Pinpoint the cell where the given text exists, returning its (x, y) midpoint coordinate. 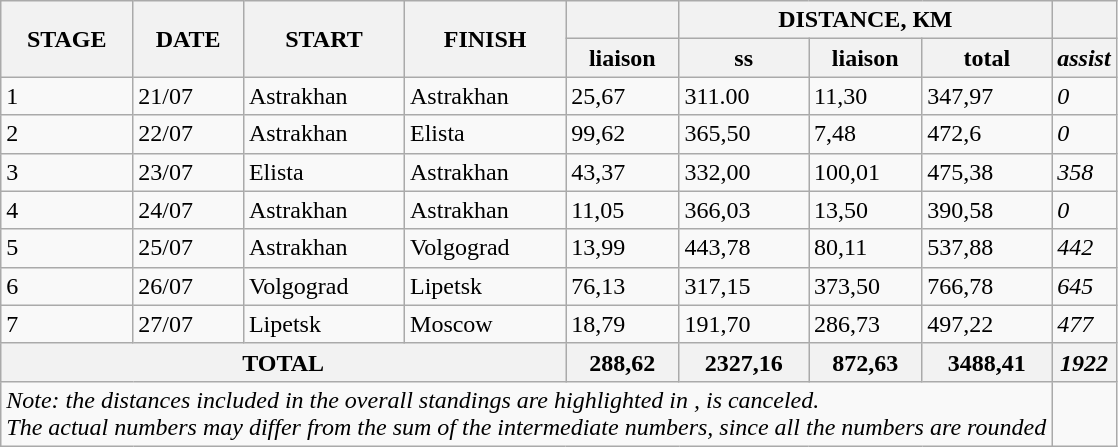
1 (67, 96)
TOTAL (284, 362)
497,22 (987, 324)
DISTANCE, КМ (866, 20)
4 (67, 210)
390,58 (987, 210)
DATE (188, 39)
FINISH (486, 39)
365,50 (744, 134)
2327,16 (744, 362)
total (987, 58)
STAGE (67, 39)
477 (1084, 324)
assist (1084, 58)
5 (67, 248)
472,6 (987, 134)
766,78 (987, 286)
288,62 (622, 362)
13,50 (866, 210)
100,01 (866, 172)
7 (67, 324)
1922 (1084, 362)
347,97 (987, 96)
872,63 (866, 362)
366,03 (744, 210)
311.00 (744, 96)
6 (67, 286)
7,48 (866, 134)
537,88 (987, 248)
22/07 (188, 134)
76,13 (622, 286)
317,15 (744, 286)
191,70 (744, 324)
Moscow (486, 324)
3488,41 (987, 362)
443,78 (744, 248)
43,37 (622, 172)
475,38 (987, 172)
18,79 (622, 324)
80,11 (866, 248)
ss (744, 58)
373,50 (866, 286)
2 (67, 134)
25/07 (188, 248)
21/07 (188, 96)
11,05 (622, 210)
START (324, 39)
23/07 (188, 172)
25,67 (622, 96)
645 (1084, 286)
13,99 (622, 248)
3 (67, 172)
27/07 (188, 324)
286,73 (866, 324)
332,00 (744, 172)
99,62 (622, 134)
11,30 (866, 96)
24/07 (188, 210)
358 (1084, 172)
442 (1084, 248)
26/07 (188, 286)
